For the text-containing cell, return its midpoint in [x, y] coordinate format. 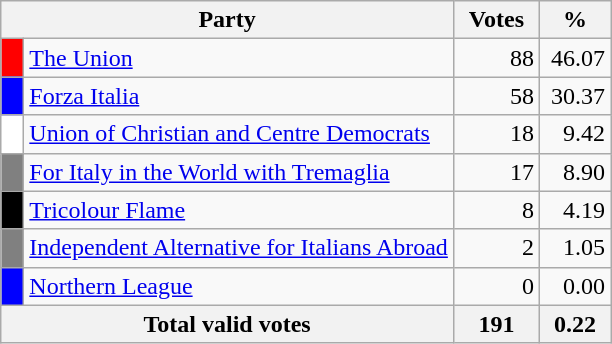
For Italy in the World with Tremaglia [239, 172]
17 [496, 172]
Total valid votes [228, 324]
46.07 [574, 58]
Tricolour Flame [239, 210]
8 [496, 210]
0.00 [574, 286]
0 [496, 286]
Northern League [239, 286]
The Union [239, 58]
30.37 [574, 96]
Independent Alternative for Italians Abroad [239, 248]
1.05 [574, 248]
Union of Christian and Centre Democrats [239, 134]
Forza Italia [239, 96]
9.42 [574, 134]
191 [496, 324]
Votes [496, 20]
0.22 [574, 324]
2 [496, 248]
Party [228, 20]
88 [496, 58]
4.19 [574, 210]
58 [496, 96]
8.90 [574, 172]
18 [496, 134]
% [574, 20]
